Identify which cell holds the provided text, then report its [x, y] central coordinate. 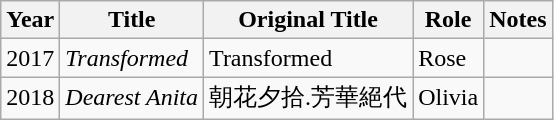
Olivia [448, 98]
Role [448, 20]
Rose [448, 58]
2017 [30, 58]
朝花夕拾.芳華絕代 [308, 98]
Notes [518, 20]
Original Title [308, 20]
2018 [30, 98]
Dearest Anita [132, 98]
Year [30, 20]
Title [132, 20]
